For the text-containing cell, return its midpoint in (X, Y) coordinate format. 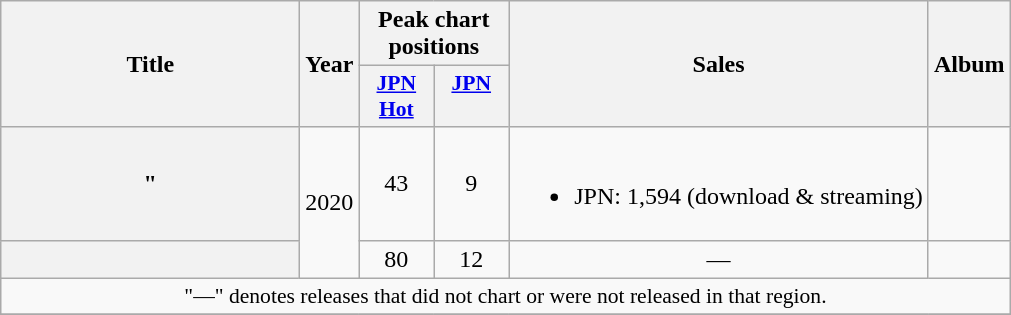
JPNHot (396, 96)
Year (330, 64)
"—" denotes releases that did not chart or were not released in that region. (506, 296)
Title (150, 64)
— (719, 259)
2020 (330, 202)
JPN: 1,594 (download & streaming) (719, 184)
9 (472, 184)
80 (396, 259)
43 (396, 184)
Peak chart positions (434, 34)
Sales (719, 64)
JPN (472, 96)
" (150, 184)
Album (969, 64)
12 (472, 259)
